From the cell containing the given text, extract its center point as [x, y] coordinate. 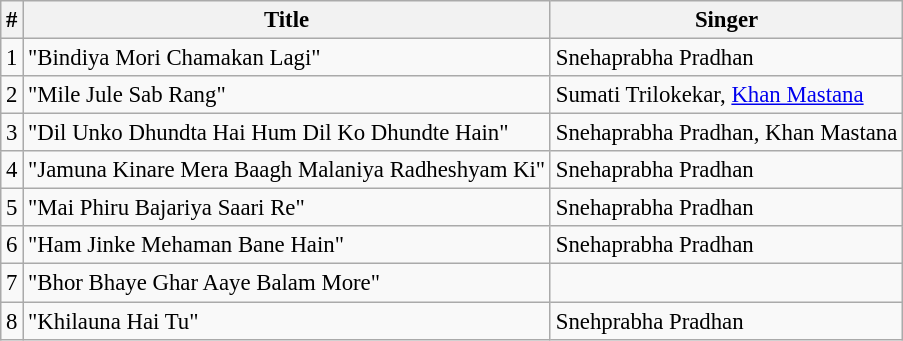
5 [12, 208]
1 [12, 58]
4 [12, 170]
Snehaprabha Pradhan, Khan Mastana [726, 133]
"Khilauna Hai Tu" [287, 321]
Snehprabha Pradhan [726, 321]
"Bhor Bhaye Ghar Aaye Balam More" [287, 283]
Singer [726, 20]
"Mile Jule Sab Rang" [287, 95]
6 [12, 245]
2 [12, 95]
"Dil Unko Dhundta Hai Hum Dil Ko Dhundte Hain" [287, 133]
"Jamuna Kinare Mera Baagh Malaniya Radheshyam Ki" [287, 170]
7 [12, 283]
Title [287, 20]
"Ham Jinke Mehaman Bane Hain" [287, 245]
Sumati Trilokekar, Khan Mastana [726, 95]
"Mai Phiru Bajariya Saari Re" [287, 208]
# [12, 20]
8 [12, 321]
"Bindiya Mori Chamakan Lagi" [287, 58]
3 [12, 133]
